Identify which cell holds the provided text, then report its (x, y) central coordinate. 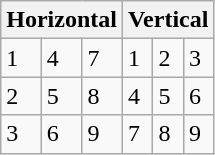
Vertical (168, 20)
Horizontal (62, 20)
